Find where the given text appears and provide that cell's center as [X, Y] coordinate. 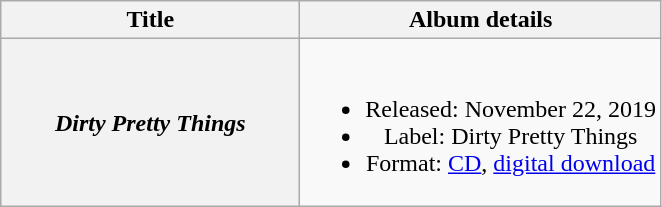
Title [150, 20]
Released: November 22, 2019Label: Dirty Pretty ThingsFormat: CD, digital download [481, 122]
Album details [481, 20]
Dirty Pretty Things [150, 122]
